Detect which cell encompasses the target text, then output its [x, y] center coordinate. 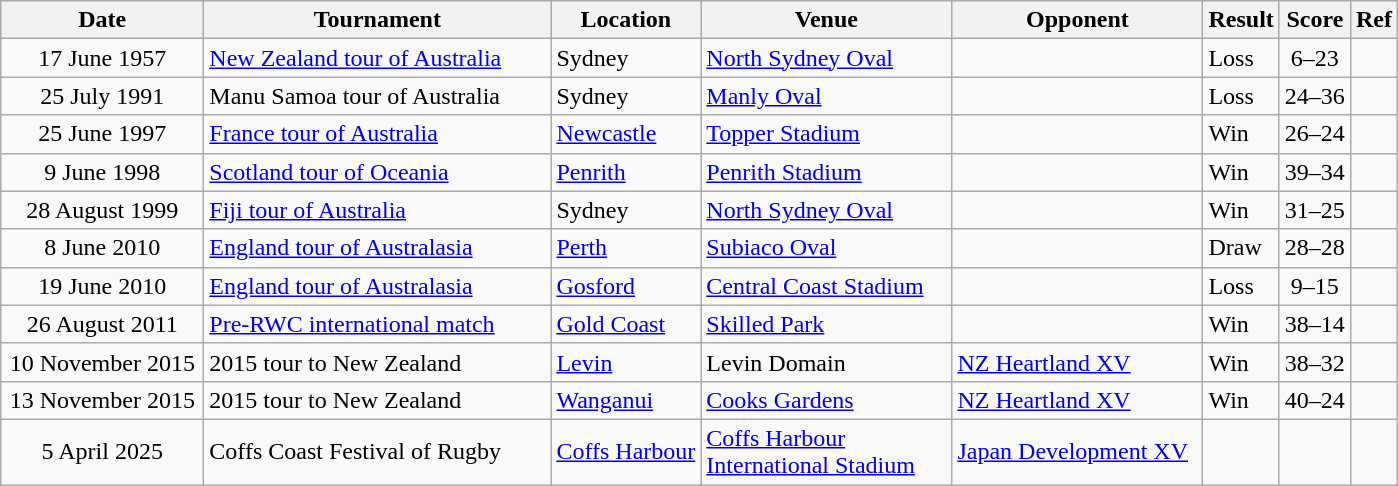
Topper Stadium [826, 134]
Japan Development XV [1078, 452]
Subiaco Oval [826, 248]
Wanganui [626, 400]
Tournament [378, 20]
Cooks Gardens [826, 400]
24–36 [1314, 96]
Levin [626, 362]
Perth [626, 248]
Date [102, 20]
13 November 2015 [102, 400]
Manu Samoa tour of Australia [378, 96]
Draw [1241, 248]
38–14 [1314, 324]
Skilled Park [826, 324]
Levin Domain [826, 362]
26–24 [1314, 134]
6–23 [1314, 58]
Fiji tour of Australia [378, 210]
25 June 1997 [102, 134]
28 August 1999 [102, 210]
Gosford [626, 286]
25 July 1991 [102, 96]
France tour of Australia [378, 134]
9 June 1998 [102, 172]
17 June 1957 [102, 58]
40–24 [1314, 400]
Coffs Coast Festival of Rugby [378, 452]
8 June 2010 [102, 248]
Venue [826, 20]
Coffs Harbour International Stadium [826, 452]
Ref [1374, 20]
Penrith [626, 172]
26 August 2011 [102, 324]
Opponent [1078, 20]
31–25 [1314, 210]
Gold Coast [626, 324]
5 April 2025 [102, 452]
38–32 [1314, 362]
Coffs Harbour [626, 452]
Pre-RWC international match [378, 324]
Newcastle [626, 134]
Manly Oval [826, 96]
Penrith Stadium [826, 172]
Location [626, 20]
New Zealand tour of Australia [378, 58]
10 November 2015 [102, 362]
Result [1241, 20]
Central Coast Stadium [826, 286]
Scotland tour of Oceania [378, 172]
9–15 [1314, 286]
19 June 2010 [102, 286]
Score [1314, 20]
39–34 [1314, 172]
28–28 [1314, 248]
